Pinpoint the cell where the given text exists, returning its (X, Y) midpoint coordinate. 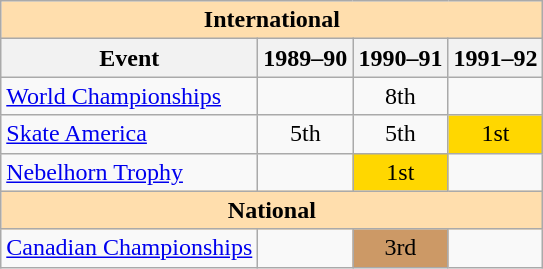
8th (400, 96)
Event (130, 58)
Skate America (130, 134)
World Championships (130, 96)
International (272, 20)
Nebelhorn Trophy (130, 172)
1990–91 (400, 58)
1989–90 (306, 58)
National (272, 210)
3rd (400, 248)
Canadian Championships (130, 248)
1991–92 (496, 58)
